Capture the cell that displays the provided text and extract its (x, y) central coordinate. 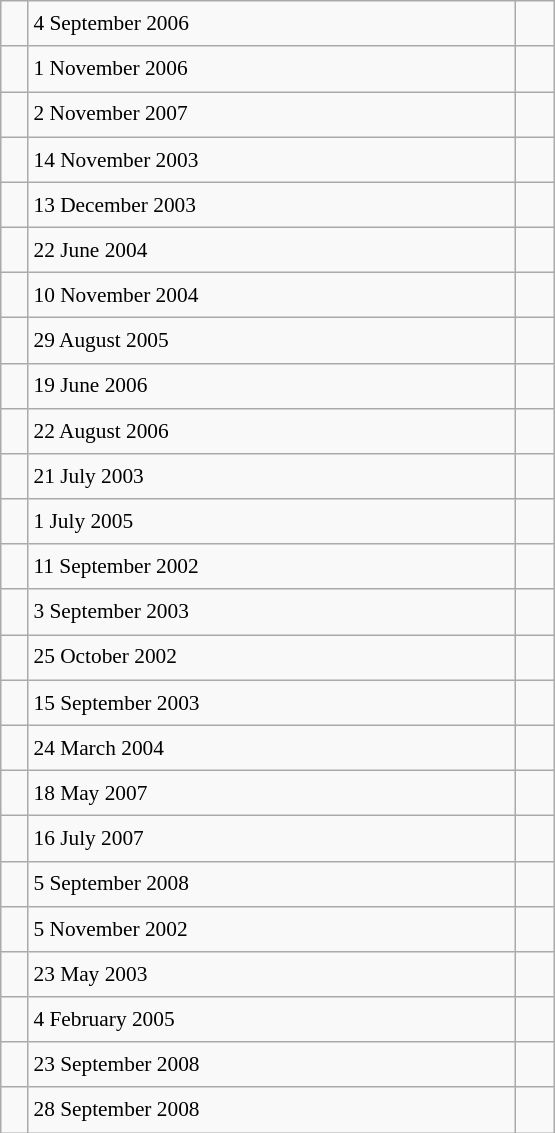
23 May 2003 (272, 974)
5 September 2008 (272, 884)
10 November 2004 (272, 296)
22 August 2006 (272, 430)
4 February 2005 (272, 1020)
18 May 2007 (272, 792)
13 December 2003 (272, 204)
28 September 2008 (272, 1110)
1 July 2005 (272, 522)
3 September 2003 (272, 612)
19 June 2006 (272, 386)
23 September 2008 (272, 1064)
1 November 2006 (272, 68)
21 July 2003 (272, 476)
4 September 2006 (272, 24)
11 September 2002 (272, 566)
24 March 2004 (272, 748)
16 July 2007 (272, 838)
29 August 2005 (272, 340)
5 November 2002 (272, 928)
15 September 2003 (272, 702)
2 November 2007 (272, 114)
14 November 2003 (272, 160)
22 June 2004 (272, 250)
25 October 2002 (272, 658)
